Identify which cell holds the provided text, then report its (x, y) central coordinate. 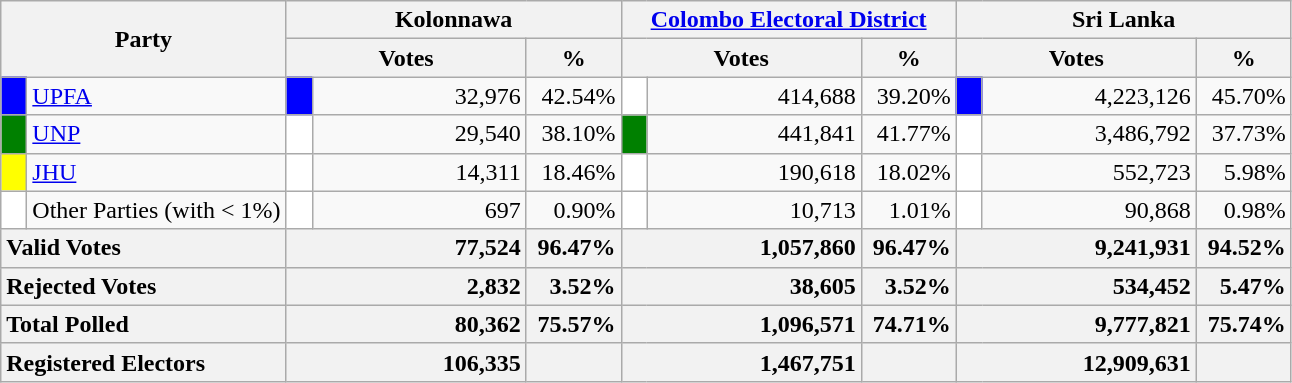
JHU (156, 172)
5.47% (1244, 286)
Total Polled (144, 324)
38.10% (574, 134)
106,335 (406, 362)
UPFA (156, 96)
190,618 (754, 172)
Sri Lanka (1124, 20)
4,223,126 (1089, 96)
Colombo Electoral District (788, 20)
37.73% (1244, 134)
0.90% (574, 210)
UNP (156, 134)
9,241,931 (1076, 248)
Kolonnawa (454, 20)
77,524 (406, 248)
0.98% (1244, 210)
9,777,821 (1076, 324)
75.57% (574, 324)
3,486,792 (1089, 134)
Other Parties (with < 1%) (156, 210)
75.74% (1244, 324)
18.02% (908, 172)
80,362 (406, 324)
441,841 (754, 134)
94.52% (1244, 248)
534,452 (1076, 286)
39.20% (908, 96)
Rejected Votes (144, 286)
18.46% (574, 172)
1,096,571 (741, 324)
Party (144, 39)
42.54% (574, 96)
90,868 (1089, 210)
1,467,751 (741, 362)
2,832 (406, 286)
14,311 (419, 172)
697 (419, 210)
45.70% (1244, 96)
29,540 (419, 134)
74.71% (908, 324)
414,688 (754, 96)
552,723 (1089, 172)
10,713 (754, 210)
1.01% (908, 210)
Valid Votes (144, 248)
41.77% (908, 134)
5.98% (1244, 172)
12,909,631 (1076, 362)
32,976 (419, 96)
Registered Electors (144, 362)
1,057,860 (741, 248)
38,605 (741, 286)
